Determine the [x, y] coordinate at the center of the cell enclosing the given text.  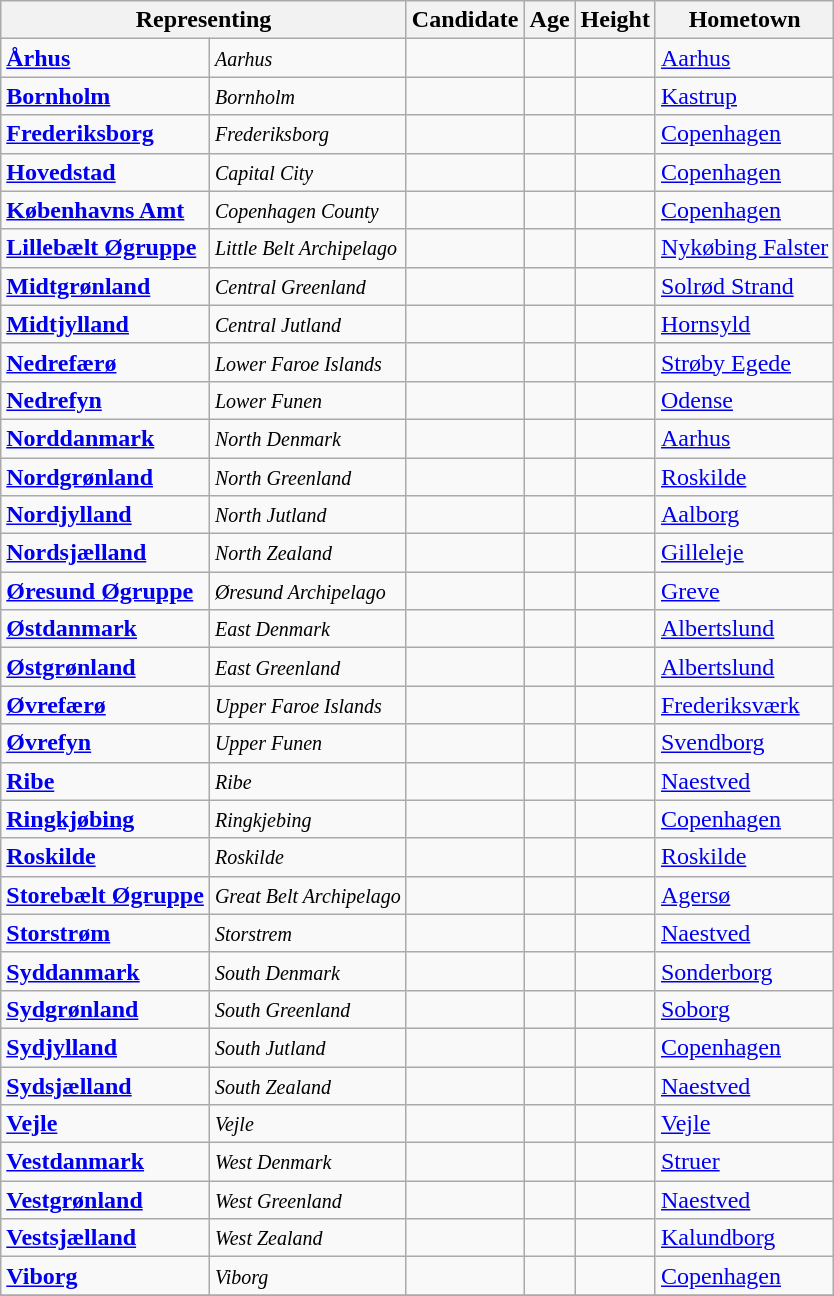
Solrød Strand [744, 286]
Sydjylland [106, 1047]
South Jutland [308, 1047]
Østdanmark [106, 629]
Midtjylland [106, 324]
Storebælt Øgruppe [106, 895]
South Zealand [308, 1085]
Sonderborg [744, 971]
East Denmark [308, 629]
Vestdanmark [106, 1162]
North Jutland [308, 515]
Kalundborg [744, 1238]
Øresund Øgruppe [106, 591]
Agersø [744, 895]
Gilleleje [744, 553]
Århus [106, 58]
North Zealand [308, 553]
Frederiksværk [744, 705]
Sydsjælland [106, 1085]
Nordjylland [106, 515]
South Greenland [308, 1009]
West Denmark [308, 1162]
Storstrem [308, 933]
Nedrefyn [106, 400]
Odense [744, 400]
Sydgrønland [106, 1009]
Upper Faroe Islands [308, 705]
Lower Faroe Islands [308, 362]
Copenhagen County [308, 210]
Svendborg [744, 743]
Struer [744, 1162]
West Zealand [308, 1238]
South Denmark [308, 971]
Nordgrønland [106, 477]
Øvrefyn [106, 743]
Upper Funen [308, 743]
North Denmark [308, 438]
Københavns Amt [106, 210]
Østgrønland [106, 667]
Norddanmark [106, 438]
Vestsjælland [106, 1238]
Lower Funen [308, 400]
Nedrefærø [106, 362]
Vestgrønland [106, 1200]
Age [550, 20]
West Greenland [308, 1200]
Little Belt Archipelago [308, 248]
Central Greenland [308, 286]
Central Jutland [308, 324]
Syddanmark [106, 971]
Kastrup [744, 96]
Height [615, 20]
Nykøbing Falster [744, 248]
Strøby Egede [744, 362]
Capital City [308, 172]
Storstrøm [106, 933]
Hovedstad [106, 172]
Aalborg [744, 515]
Ringkjøbing [106, 819]
Candidate [465, 20]
North Greenland [308, 477]
Representing [204, 20]
Greve [744, 591]
Great Belt Archipelago [308, 895]
Nordsjælland [106, 553]
Øvrefærø [106, 705]
Hometown [744, 20]
Ringkjebing [308, 819]
East Greenland [308, 667]
Øresund Archipelago [308, 591]
Lillebælt Øgruppe [106, 248]
Midtgrønland [106, 286]
Soborg [744, 1009]
Hornsyld [744, 324]
